Determine the (X, Y) coordinate at the center of the cell enclosing the given text.  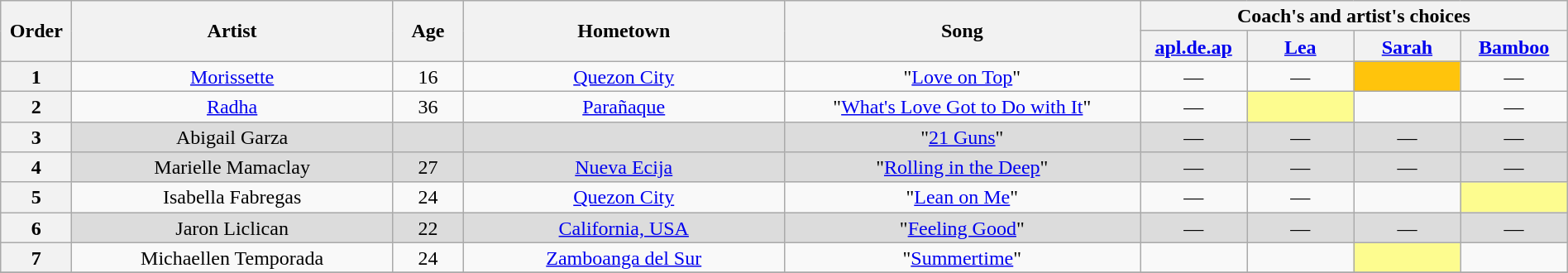
22 (428, 228)
27 (428, 167)
Song (963, 31)
Abigail Garza (232, 137)
Order (36, 31)
Lea (1300, 46)
"Rolling in the Deep" (963, 167)
"What's Love Got to Do with It" (963, 106)
3 (36, 137)
5 (36, 197)
36 (428, 106)
Nueva Ecija (624, 167)
"21 Guns" (963, 137)
6 (36, 228)
2 (36, 106)
Artist (232, 31)
7 (36, 258)
"Love on Top" (963, 76)
Hometown (624, 31)
Age (428, 31)
Bamboo (1513, 46)
"Feeling Good" (963, 228)
California, USA (624, 228)
Isabella Fabregas (232, 197)
1 (36, 76)
Marielle Mamaclay (232, 167)
"Lean on Me" (963, 197)
Parañaque (624, 106)
"Summertime" (963, 258)
Morissette (232, 76)
4 (36, 167)
apl.de.ap (1194, 46)
Coach's and artist's choices (1355, 17)
Michaellen Temporada (232, 258)
Jaron Liclican (232, 228)
Sarah (1408, 46)
16 (428, 76)
Radha (232, 106)
Zamboanga del Sur (624, 258)
